Scan for the cell matching the given text and deliver its (X, Y) coordinate at center. 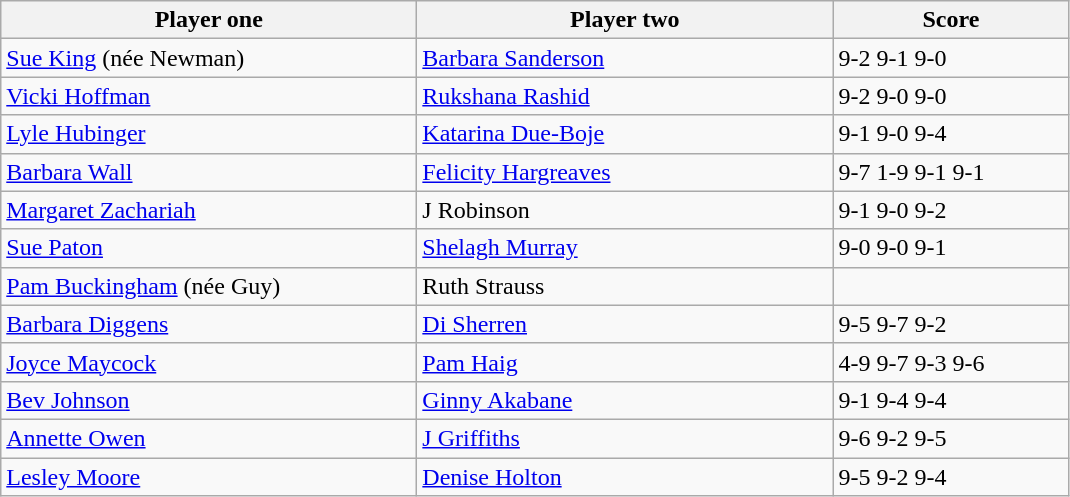
Di Sherren (625, 324)
Pam Buckingham (née Guy) (209, 286)
Shelagh Murray (625, 248)
Player two (625, 20)
9-2 9-0 9-0 (951, 96)
9-1 9-0 9-2 (951, 210)
Felicity Hargreaves (625, 172)
Player one (209, 20)
Denise Holton (625, 477)
9-0 9-0 9-1 (951, 248)
Pam Haig (625, 362)
9-6 9-2 9-5 (951, 438)
Joyce Maycock (209, 362)
Ginny Akabane (625, 400)
J Robinson (625, 210)
Lyle Hubinger (209, 134)
Sue Paton (209, 248)
Vicki Hoffman (209, 96)
Bev Johnson (209, 400)
Rukshana Rashid (625, 96)
9-5 9-7 9-2 (951, 324)
9-5 9-2 9-4 (951, 477)
9-2 9-1 9-0 (951, 58)
Barbara Sanderson (625, 58)
Barbara Diggens (209, 324)
Margaret Zachariah (209, 210)
9-7 1-9 9-1 9-1 (951, 172)
Lesley Moore (209, 477)
Annette Owen (209, 438)
Sue King (née Newman) (209, 58)
4-9 9-7 9-3 9-6 (951, 362)
Barbara Wall (209, 172)
Score (951, 20)
Ruth Strauss (625, 286)
J Griffiths (625, 438)
Katarina Due-Boje (625, 134)
9-1 9-0 9-4 (951, 134)
9-1 9-4 9-4 (951, 400)
